Find where the given text appears and provide that cell's center as (x, y) coordinate. 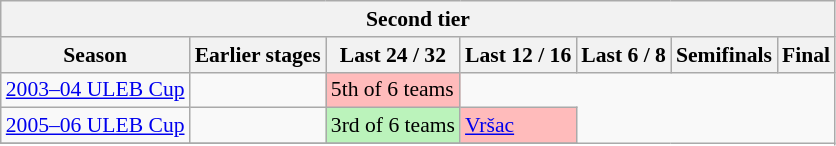
Season (96, 55)
Vršac (518, 126)
Earlier stages (258, 55)
Second tier (418, 19)
Semifinals (724, 55)
2005–06 ULEB Cup (96, 126)
Last 24 / 32 (393, 55)
2003–04 ULEB Cup (96, 90)
Final (806, 55)
3rd of 6 teams (393, 126)
Last 6 / 8 (624, 55)
5th of 6 teams (393, 90)
Last 12 / 16 (518, 55)
